Detect which cell encompasses the target text, then output its [X, Y] center coordinate. 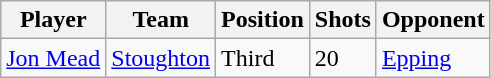
Shots [342, 20]
Position [263, 20]
Epping [433, 58]
20 [342, 58]
Stoughton [161, 58]
Third [263, 58]
Jon Mead [54, 58]
Player [54, 20]
Opponent [433, 20]
Team [161, 20]
